Provide the (x, y) coordinate of the cell's center where the given text is located.  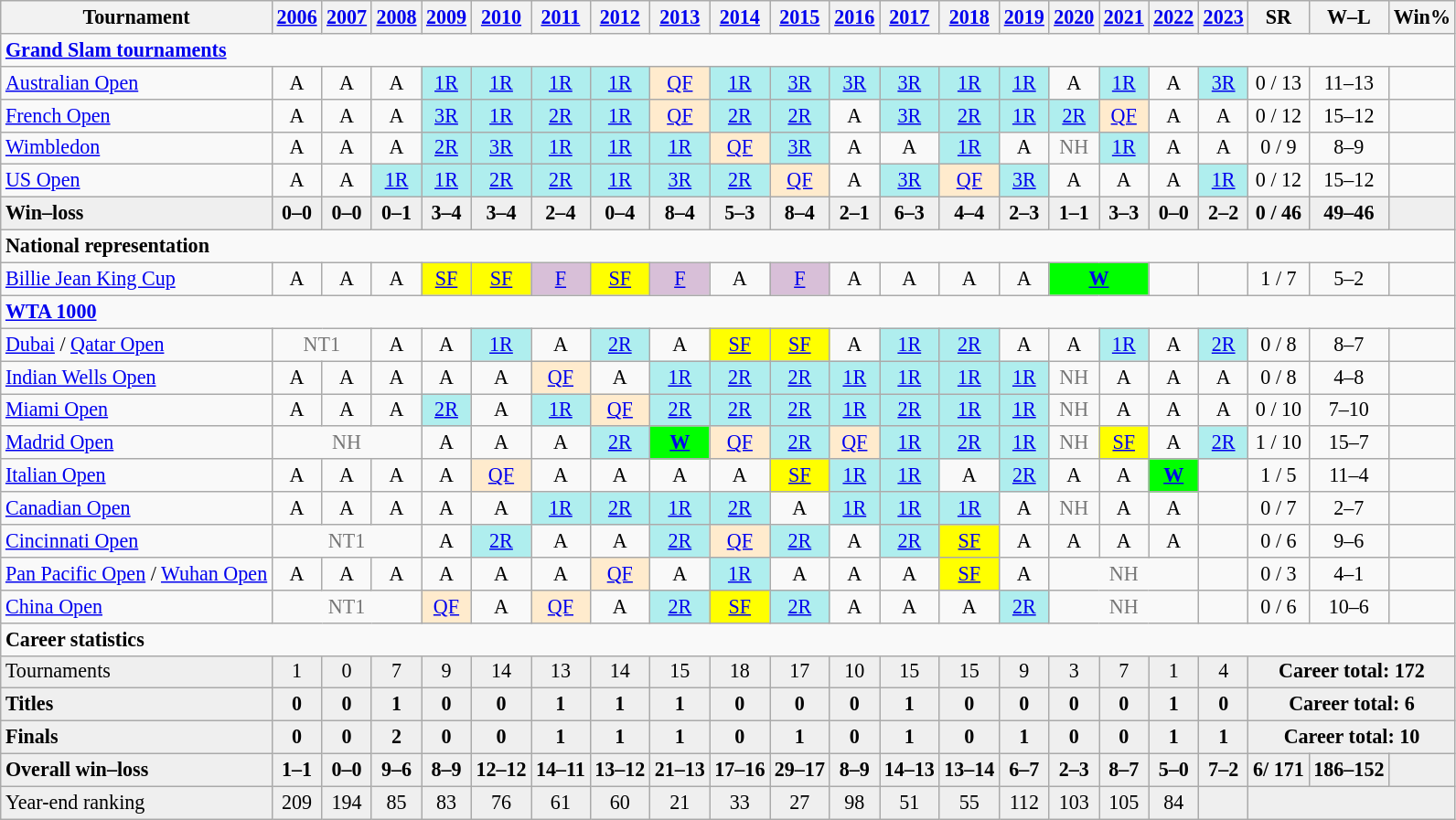
84 (1173, 803)
2 (396, 737)
Indian Wells Open (137, 377)
5–0 (1173, 770)
2020 (1074, 16)
186–152 (1349, 770)
Cincinnati Open (137, 540)
105 (1124, 803)
Career statistics (728, 639)
China Open (137, 606)
2006 (296, 16)
29–17 (800, 770)
W–L (1349, 16)
61 (561, 803)
17 (800, 672)
0 / 3 (1279, 573)
21 (680, 803)
3–3 (1124, 213)
Italian Open (137, 475)
2–1 (854, 213)
2010 (501, 16)
14–13 (910, 770)
1 / 10 (1279, 442)
Wimbledon (137, 148)
17–16 (740, 770)
18 (740, 672)
2007 (347, 16)
85 (396, 803)
51 (910, 803)
Australian Open (137, 82)
27 (800, 803)
0 / 9 (1279, 148)
2–2 (1223, 213)
5–3 (740, 213)
Billie Jean King Cup (137, 279)
Finals (137, 737)
13 (561, 672)
US Open (137, 181)
2013 (680, 16)
0 / 46 (1279, 213)
2008 (396, 16)
194 (347, 803)
SR (1279, 16)
Grand Slam tournaments (728, 49)
15–7 (1349, 442)
11–13 (1349, 82)
4–4 (969, 213)
6–7 (1024, 770)
2011 (561, 16)
12–12 (501, 770)
1 / 5 (1279, 475)
4–1 (1349, 573)
4 (1223, 672)
Titles (137, 705)
2019 (1024, 16)
3 (1074, 672)
2009 (446, 16)
0 / 7 (1279, 508)
60 (620, 803)
49–46 (1349, 213)
21–13 (680, 770)
2023 (1223, 16)
2021 (1124, 16)
2–7 (1349, 508)
2012 (620, 16)
0 / 10 (1279, 410)
2015 (800, 16)
2016 (854, 16)
112 (1024, 803)
Career total: 10 (1352, 737)
10–6 (1349, 606)
76 (501, 803)
2014 (740, 16)
Win–loss (137, 213)
1 / 7 (1279, 279)
Canadian Open (137, 508)
Overall win–loss (137, 770)
10 (854, 672)
7–10 (1349, 410)
Pan Pacific Open / Wuhan Open (137, 573)
Miami Open (137, 410)
0–1 (396, 213)
Year-end ranking (137, 803)
33 (740, 803)
7–2 (1223, 770)
Dubai / Qatar Open (137, 345)
Win% (1422, 16)
83 (446, 803)
103 (1074, 803)
2017 (910, 16)
6/ 171 (1279, 770)
13–12 (620, 770)
Tournament (137, 16)
14–11 (561, 770)
Madrid Open (137, 442)
WTA 1000 (728, 312)
209 (296, 803)
5–2 (1349, 279)
13–14 (969, 770)
0 / 13 (1279, 82)
French Open (137, 115)
Career total: 172 (1352, 672)
2018 (969, 16)
11–4 (1349, 475)
2022 (1173, 16)
4–8 (1349, 377)
55 (969, 803)
0–4 (620, 213)
National representation (728, 246)
98 (854, 803)
2–4 (561, 213)
6–3 (910, 213)
Career total: 6 (1352, 705)
Tournaments (137, 672)
